Extract the (X, Y) coordinate from the center of the cell holding the provided text.  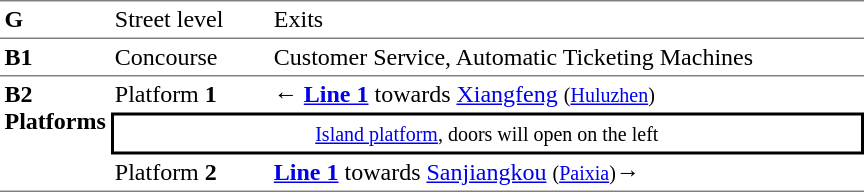
G (55, 19)
Line 1 towards Sanjiangkou (Paixia)→ (566, 173)
B1 (55, 58)
B2Platforms (55, 134)
Island platform, doors will open on the left (486, 133)
Platform 2 (190, 173)
Exits (566, 19)
← Line 1 towards Xiangfeng (Huluzhen) (566, 94)
Street level (190, 19)
Concourse (190, 58)
Platform 1 (190, 94)
Customer Service, Automatic Ticketing Machines (566, 58)
